Return the (x, y) coordinate for the center point of the cell that contains the specified text.  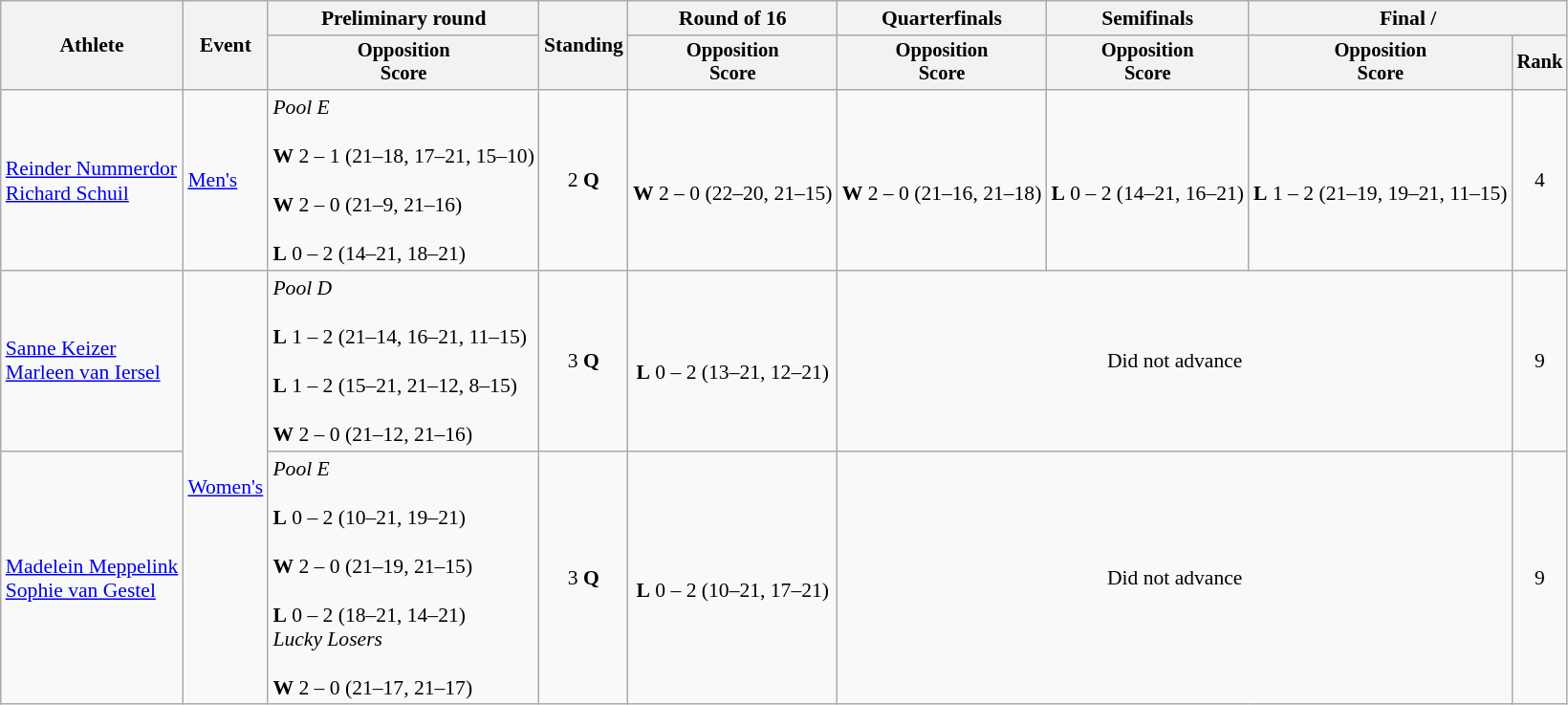
Event (226, 46)
Men's (226, 180)
Rank (1540, 63)
L 0 – 2 (14–21, 16–21) (1147, 180)
L 0 – 2 (10–21, 17–21) (732, 578)
Sanne KeizerMarleen van Iersel (92, 362)
4 (1540, 180)
Semifinals (1147, 18)
Final / (1407, 18)
L 0 – 2 (13–21, 12–21) (732, 362)
W 2 – 0 (22–20, 21–15) (732, 180)
Round of 16 (732, 18)
Athlete (92, 46)
Preliminary round (403, 18)
Pool EL 0 – 2 (10–21, 19–21)W 2 – 0 (21–19, 21–15)L 0 – 2 (18–21, 14–21)Lucky LosersW 2 – 0 (21–17, 21–17) (403, 578)
2 Q (583, 180)
Standing (583, 46)
L 1 – 2 (21–19, 19–21, 11–15) (1381, 180)
Quarterfinals (943, 18)
Pool EW 2 – 1 (21–18, 17–21, 15–10)W 2 – 0 (21–9, 21–16)L 0 – 2 (14–21, 18–21) (403, 180)
Pool DL 1 – 2 (21–14, 16–21, 11–15)L 1 – 2 (15–21, 21–12, 8–15)W 2 – 0 (21–12, 21–16) (403, 362)
Madelein MeppelinkSophie van Gestel (92, 578)
W 2 – 0 (21–16, 21–18) (943, 180)
Reinder NummerdorRichard Schuil (92, 180)
Women's (226, 488)
